Find where the given text appears and provide that cell's center as (x, y) coordinate. 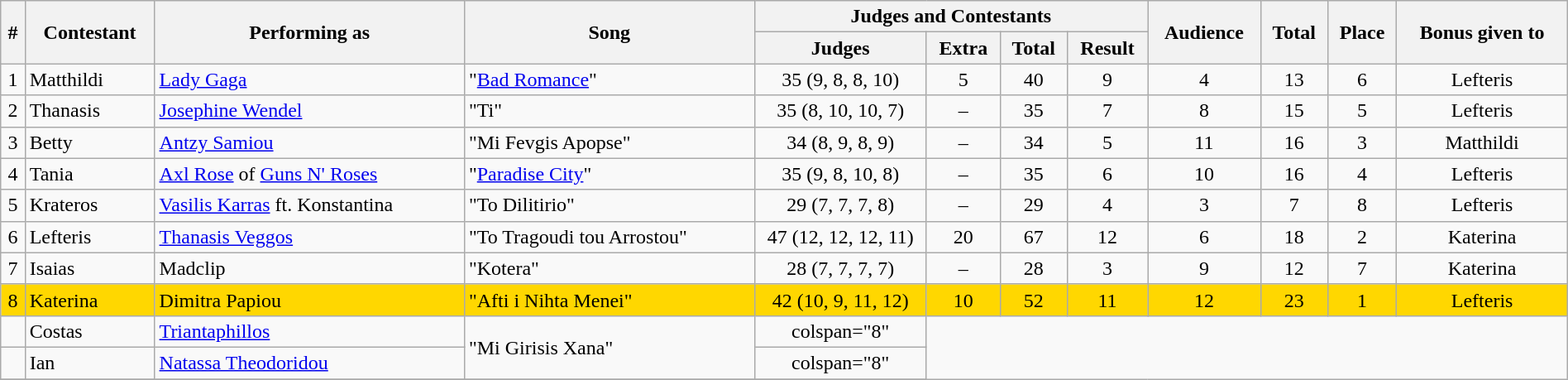
Thanasis Veggos (309, 237)
Lady Gaga (309, 79)
"Mi Girisis Xana" (609, 347)
Bonus given to (1482, 32)
Song (609, 32)
Tania (89, 174)
Betty (89, 142)
40 (1034, 79)
28 (1034, 268)
Judges (840, 48)
Axl Rose of Guns N' Roses (309, 174)
34 (8, 9, 8, 9) (840, 142)
20 (963, 237)
"Afti i Nihta Menei" (609, 300)
29 (1034, 205)
Ian (89, 363)
Madclip (309, 268)
52 (1034, 300)
35 (9, 8, 8, 10) (840, 79)
Krateros (89, 205)
"To Tragoudi tou Arrostou" (609, 237)
Contestant (89, 32)
"Bad Romance" (609, 79)
Triantaphillos (309, 331)
Antzy Samiou (309, 142)
29 (7, 7, 7, 8) (840, 205)
67 (1034, 237)
23 (1293, 300)
28 (7, 7, 7, 7) (840, 268)
42 (10, 9, 11, 12) (840, 300)
Josephine Wendel (309, 111)
"Mi Fevgis Apopse" (609, 142)
"Ti" (609, 111)
15 (1293, 111)
Natassa Theodoridou (309, 363)
Thanasis (89, 111)
35 (8, 10, 10, 7) (840, 111)
47 (12, 12, 12, 11) (840, 237)
Vasilis Karras ft. Konstantina (309, 205)
Performing as (309, 32)
Extra (963, 48)
18 (1293, 237)
"Kotera" (609, 268)
Audience (1204, 32)
Isaias (89, 268)
Result (1107, 48)
Judges and Contestants (951, 17)
35 (9, 8, 10, 8) (840, 174)
Dimitra Papiou (309, 300)
13 (1293, 79)
"Paradise City" (609, 174)
Place (1362, 32)
34 (1034, 142)
"To Dilitirio" (609, 205)
Costas (89, 331)
# (13, 32)
